Scan for the cell matching the given text and deliver its (x, y) coordinate at center. 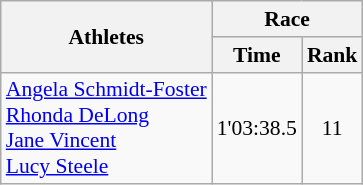
11 (332, 128)
Time (257, 55)
1'03:38.5 (257, 128)
Race (288, 19)
Athletes (106, 36)
Angela Schmidt-FosterRhonda DeLongJane VincentLucy Steele (106, 128)
Rank (332, 55)
